Determine the [X, Y] coordinate at the center of the cell enclosing the given text.  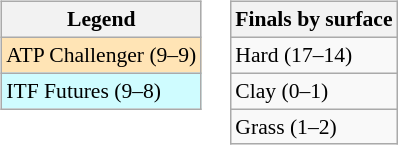
ITF Futures (9–8) [101, 91]
ATP Challenger (9–9) [101, 55]
Clay (0–1) [314, 91]
Hard (17–14) [314, 55]
Legend [101, 20]
Grass (1–2) [314, 127]
Finals by surface [314, 20]
